Determine the (x, y) coordinate at the center of the cell enclosing the given text.  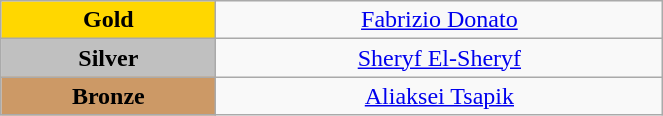
Silver (108, 58)
Bronze (108, 96)
Gold (108, 20)
Aliaksei Tsapik (440, 96)
Sheryf El-Sheryf (440, 58)
Fabrizio Donato (440, 20)
